Provide the (x, y) coordinate of the cell's center where the given text is located.  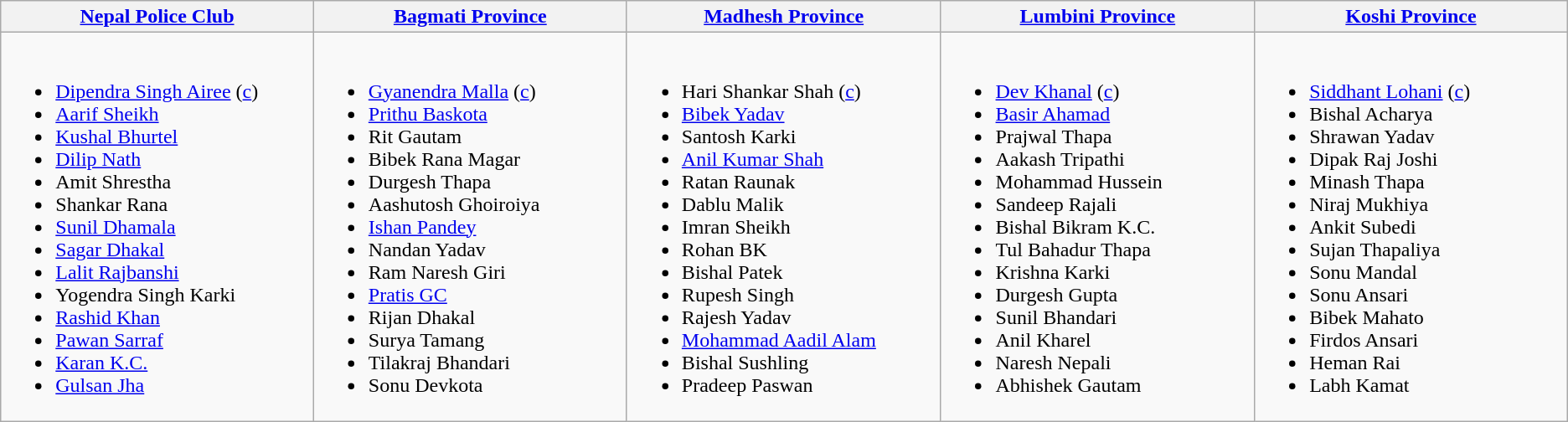
Madhesh Province (784, 17)
Bagmati Province (470, 17)
Nepal Police Club (157, 17)
Lumbini Province (1097, 17)
Koshi Province (1411, 17)
